Capture the cell that displays the provided text and extract its (X, Y) central coordinate. 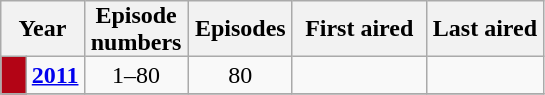
First aired (359, 29)
80 (240, 75)
Episodenumbers (136, 29)
Episodes (240, 29)
Year (42, 29)
2011 (55, 75)
1–80 (136, 75)
Last aired (485, 29)
